Find where the given text appears and provide that cell's center as [x, y] coordinate. 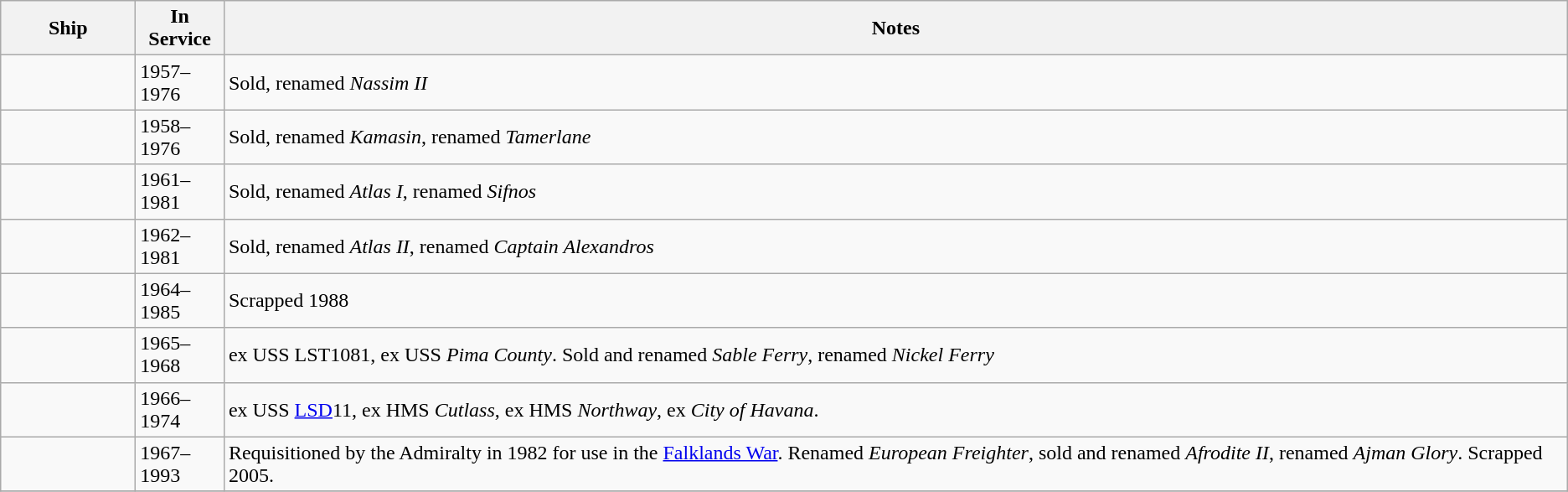
1961–1981 [180, 191]
Sold, renamed Atlas II, renamed Captain Alexandros [895, 246]
Ship [69, 28]
In Service [180, 28]
1965–1968 [180, 355]
Sold, renamed Nassim II [895, 82]
1966–1974 [180, 409]
1964–1985 [180, 300]
Sold, renamed Atlas I, renamed Sifnos [895, 191]
Notes [895, 28]
ex USS LSD11, ex HMS Cutlass, ex HMS Northway, ex City of Havana. [895, 409]
Scrapped 1988 [895, 300]
1957–1976 [180, 82]
1958–1976 [180, 137]
ex USS LST1081, ex USS Pima County. Sold and renamed Sable Ferry, renamed Nickel Ferry [895, 355]
Sold, renamed Kamasin, renamed Tamerlane [895, 137]
1962–1981 [180, 246]
1967–1993 [180, 464]
